Identify which cell holds the provided text, then report its [X, Y] central coordinate. 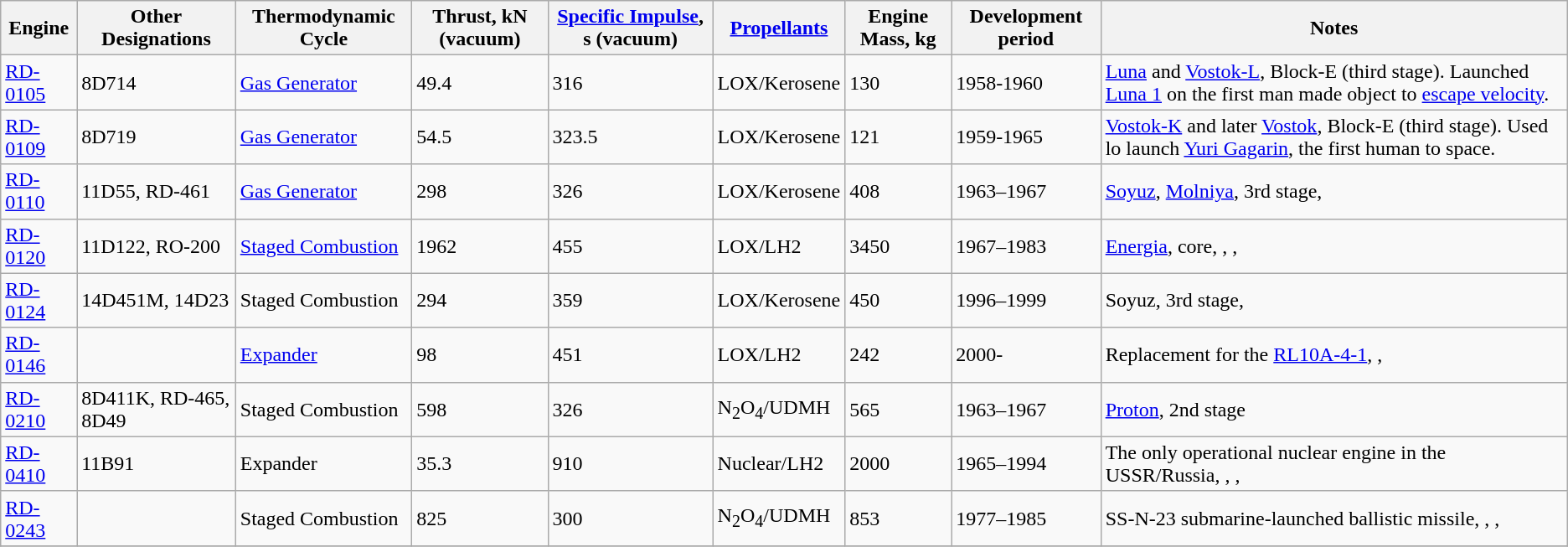
Replacement for the RL10A-4-1, , [1333, 355]
11B91 [157, 464]
1962 [480, 246]
1967–1983 [1027, 246]
RD-0146 [39, 355]
Engine Mass, kg [898, 28]
8D714 [157, 82]
910 [630, 464]
Soyuz, Molniya, 3rd stage, [1333, 191]
35.3 [480, 464]
Other Designations [157, 28]
49.4 [480, 82]
825 [480, 518]
8D411K, RD-465, 8D49 [157, 409]
300 [630, 518]
Energia, core, , , [1333, 246]
RD-0120 [39, 246]
359 [630, 300]
130 [898, 82]
316 [630, 82]
3450 [898, 246]
Nuclear/LH2 [779, 464]
2000 [898, 464]
14D451M, 14D23 [157, 300]
323.5 [630, 137]
Engine [39, 28]
1965–1994 [1027, 464]
Notes [1333, 28]
11D122, RO-200 [157, 246]
408 [898, 191]
121 [898, 137]
Thermodynamic Cycle [323, 28]
Development period [1027, 28]
RD-0210 [39, 409]
Soyuz, 3rd stage, [1333, 300]
1996–1999 [1027, 300]
54.5 [480, 137]
Propellants [779, 28]
Specific Impulse, s (vacuum) [630, 28]
11D55, RD-461 [157, 191]
598 [480, 409]
RD-0410 [39, 464]
450 [898, 300]
RD-0124 [39, 300]
242 [898, 355]
455 [630, 246]
RD-0110 [39, 191]
451 [630, 355]
RD-0109 [39, 137]
The only operational nuclear engine in the USSR/Russia, , , [1333, 464]
294 [480, 300]
1977–1985 [1027, 518]
Luna and Vostok-L, Block-E (third stage). Launched Luna 1 on the first man made object to escape velocity. [1333, 82]
RD-0243 [39, 518]
Proton, 2nd stage [1333, 409]
RD-0105 [39, 82]
SS-N-23 submarine-launched ballistic missile, , , [1333, 518]
Vostok-K and later Vostok, Block-E (third stage). Used lo launch Yuri Gagarin, the first human to space. [1333, 137]
8D719 [157, 137]
298 [480, 191]
1958-1960 [1027, 82]
565 [898, 409]
853 [898, 518]
98 [480, 355]
1959-1965 [1027, 137]
Thrust, kN (vacuum) [480, 28]
2000- [1027, 355]
